Provide the [x, y] coordinate of the cell's center where the given text is located.  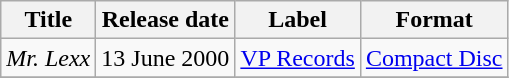
Title [48, 20]
Mr. Lexx [48, 58]
Compact Disc [434, 58]
Label [298, 20]
Format [434, 20]
13 June 2000 [166, 58]
VP Records [298, 58]
Release date [166, 20]
